Return [x, y] of the center of cell containing provided text 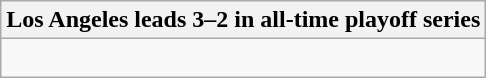
Los Angeles leads 3–2 in all-time playoff series [244, 20]
